Scan for the cell matching the given text and deliver its (X, Y) coordinate at center. 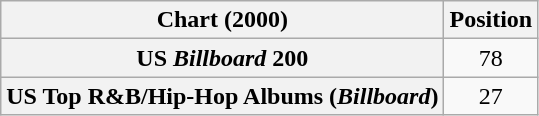
Chart (2000) (222, 20)
Position (491, 20)
78 (491, 58)
US Top R&B/Hip-Hop Albums (Billboard) (222, 96)
27 (491, 96)
US Billboard 200 (222, 58)
